Search for the cell housing the specified text and yield its [x, y] center coordinate. 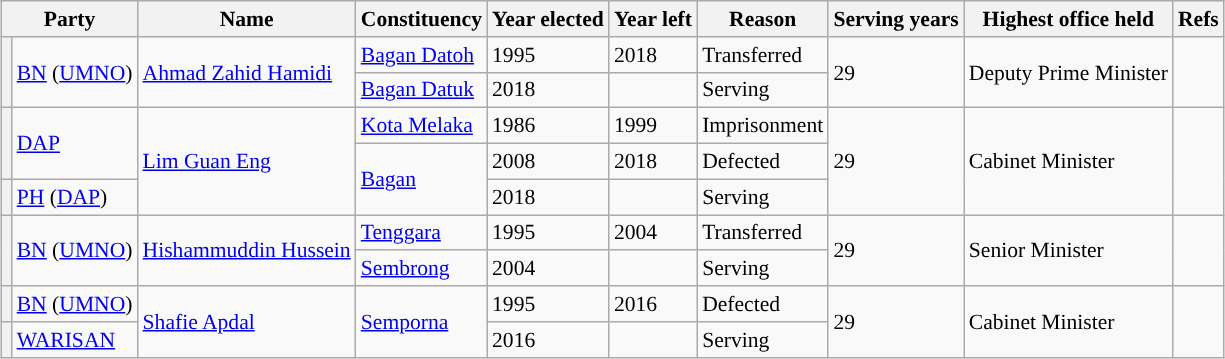
1986 [548, 126]
Senior Minister [1068, 250]
Constituency [422, 19]
Bagan Datuk [422, 90]
Year left [653, 19]
Imprisonment [762, 126]
Deputy Prime Minister [1068, 72]
Name [247, 19]
Party [70, 19]
Refs [1198, 19]
Reason [762, 19]
Hishammuddin Hussein [247, 250]
Lim Guan Eng [247, 162]
Serving years [896, 19]
Bagan [422, 178]
Kota Melaka [422, 126]
DAP [75, 144]
Semporna [422, 322]
Sembrong [422, 268]
Shafie Apdal [247, 322]
2008 [548, 161]
Highest office held [1068, 19]
1999 [653, 126]
PH (DAP) [75, 197]
Bagan Datoh [422, 54]
WARISAN [75, 339]
Tenggara [422, 232]
Ahmad Zahid Hamidi [247, 72]
Year elected [548, 19]
